Locate the cell with the specified text and output its (x, y) center coordinate. 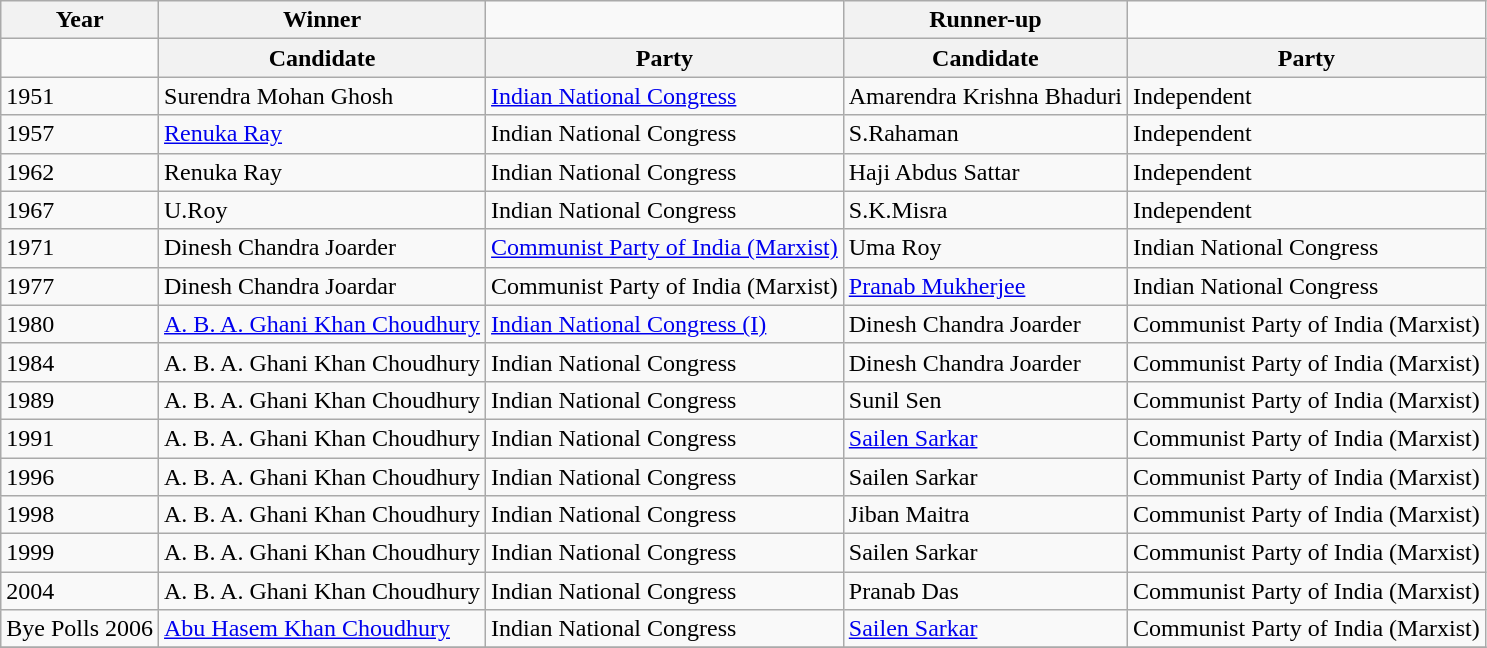
S.Rahaman (985, 134)
Winner (322, 20)
1967 (80, 210)
Amarendra Krishna Bhaduri (985, 96)
Surendra Mohan Ghosh (322, 96)
1971 (80, 248)
1962 (80, 172)
Dinesh Chandra Joardar (322, 286)
Indian National Congress (I) (665, 324)
1991 (80, 438)
Abu Hasem Khan Choudhury (322, 629)
1998 (80, 515)
Haji Abdus Sattar (985, 172)
1951 (80, 96)
1977 (80, 286)
1957 (80, 134)
Bye Polls 2006 (80, 629)
1996 (80, 477)
Sunil Sen (985, 400)
Jiban Maitra (985, 515)
Pranab Das (985, 591)
1989 (80, 400)
1984 (80, 362)
S.K.Misra (985, 210)
Pranab Mukherjee (985, 286)
Runner-up (985, 20)
1980 (80, 324)
Uma Roy (985, 248)
U.Roy (322, 210)
1999 (80, 553)
Year (80, 20)
2004 (80, 591)
